From the cell containing the given text, extract its center point as [X, Y] coordinate. 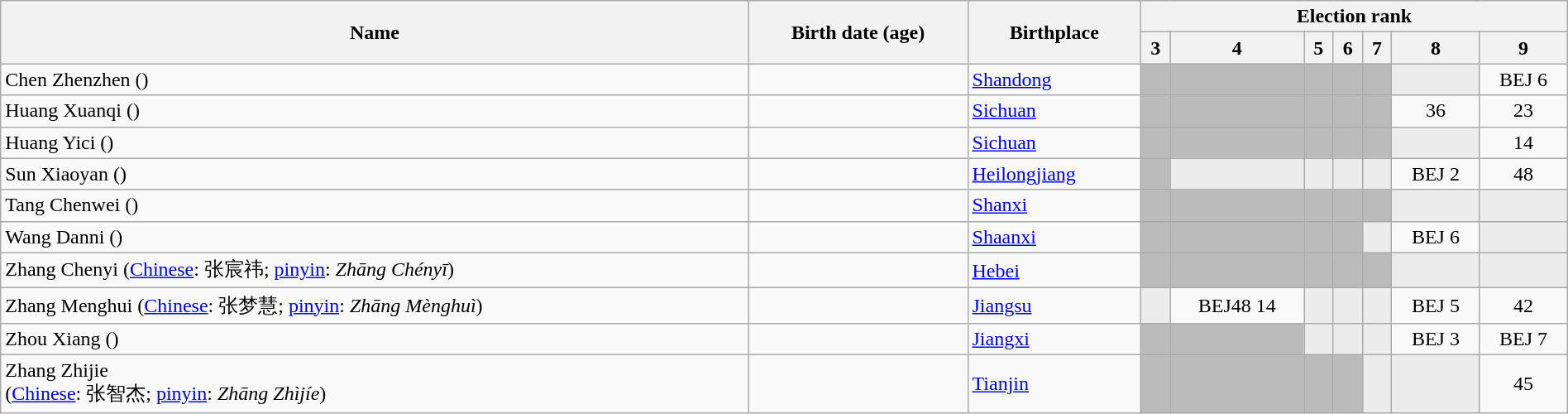
Zhang Chenyi (Chinese: 张宸祎; pinyin: Zhāng Chényī) [375, 270]
Sun Xiaoyan () [375, 174]
Election rank [1355, 17]
8 [1436, 48]
5 [1318, 48]
BEJ 7 [1523, 339]
Birthplace [1054, 32]
Shaanxi [1054, 237]
14 [1523, 142]
Chen Zhenzhen () [375, 79]
45 [1523, 383]
Tianjin [1054, 383]
Jiangxi [1054, 339]
Hebei [1054, 270]
Name [375, 32]
Shanxi [1054, 205]
Huang Yici () [375, 142]
BEJ 3 [1436, 339]
BEJ 2 [1436, 174]
7 [1376, 48]
BEJ 5 [1436, 306]
Zhang Zhijie(Chinese: 张智杰; pinyin: Zhāng Zhìjíe) [375, 383]
6 [1348, 48]
23 [1523, 111]
Shandong [1054, 79]
Birth date (age) [858, 32]
4 [1237, 48]
Wang Danni () [375, 237]
3 [1156, 48]
Jiangsu [1054, 306]
48 [1523, 174]
42 [1523, 306]
Heilongjiang [1054, 174]
36 [1436, 111]
Zhou Xiang () [375, 339]
Huang Xuanqi () [375, 111]
BEJ48 14 [1237, 306]
9 [1523, 48]
Tang Chenwei () [375, 205]
Zhang Menghui (Chinese: 张梦慧; pinyin: Zhāng Mènghuì) [375, 306]
